Determine the [x, y] coordinate at the center of the cell enclosing the given text.  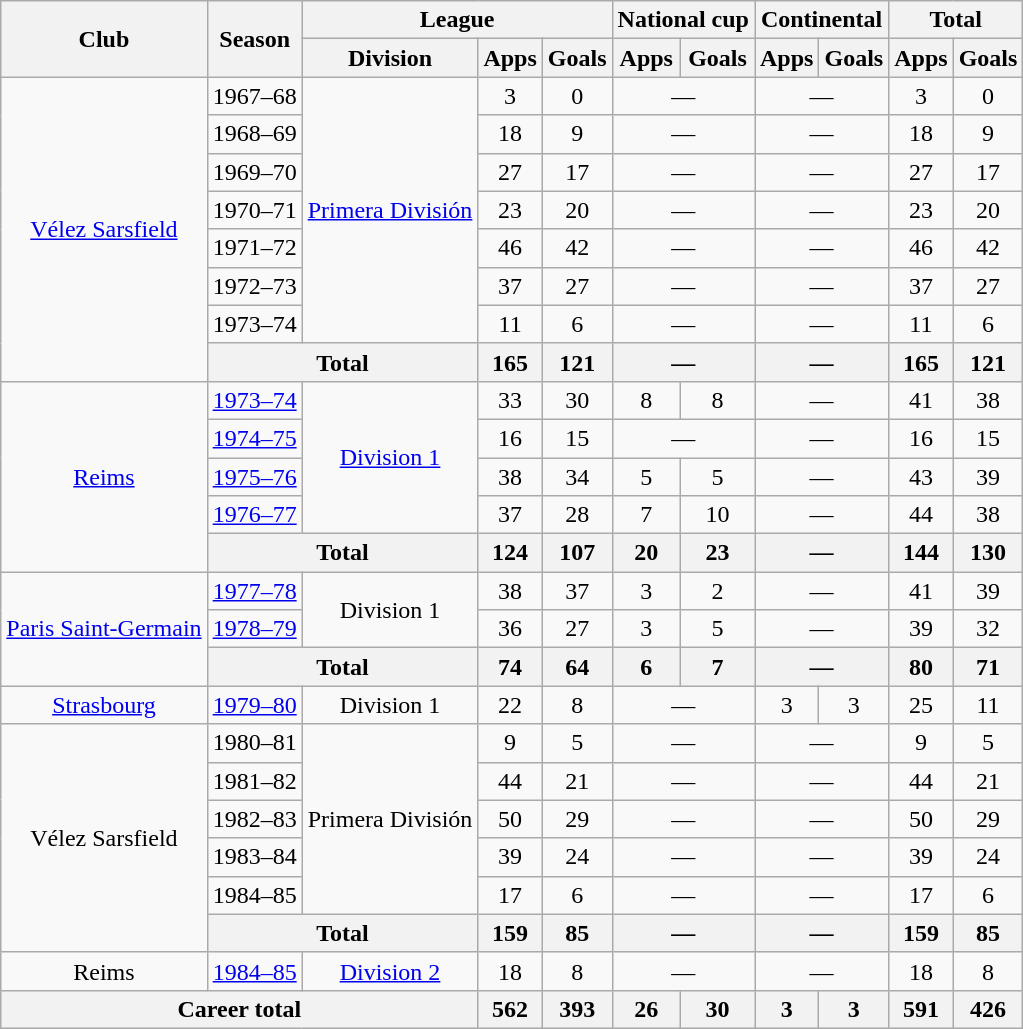
32 [988, 629]
1976–77 [254, 515]
33 [510, 400]
26 [646, 1009]
1981–82 [254, 781]
10 [717, 515]
25 [921, 705]
130 [988, 553]
1974–75 [254, 438]
34 [577, 477]
Division [390, 58]
Career total [240, 1009]
36 [510, 629]
107 [577, 553]
League [457, 20]
1979–80 [254, 705]
22 [510, 705]
1972–73 [254, 286]
1978–79 [254, 629]
591 [921, 1009]
74 [510, 667]
1977–78 [254, 591]
Season [254, 39]
Division 2 [390, 971]
1968–69 [254, 134]
124 [510, 553]
144 [921, 553]
1975–76 [254, 477]
393 [577, 1009]
2 [717, 591]
562 [510, 1009]
Paris Saint-Germain [104, 629]
Club [104, 39]
28 [577, 515]
1969–70 [254, 172]
1980–81 [254, 743]
1983–84 [254, 857]
1982–83 [254, 819]
Strasbourg [104, 705]
1970–71 [254, 210]
National cup [683, 20]
43 [921, 477]
426 [988, 1009]
64 [577, 667]
80 [921, 667]
1967–68 [254, 96]
71 [988, 667]
1971–72 [254, 248]
Continental [821, 20]
